Scan for the cell matching the given text and deliver its [x, y] coordinate at center. 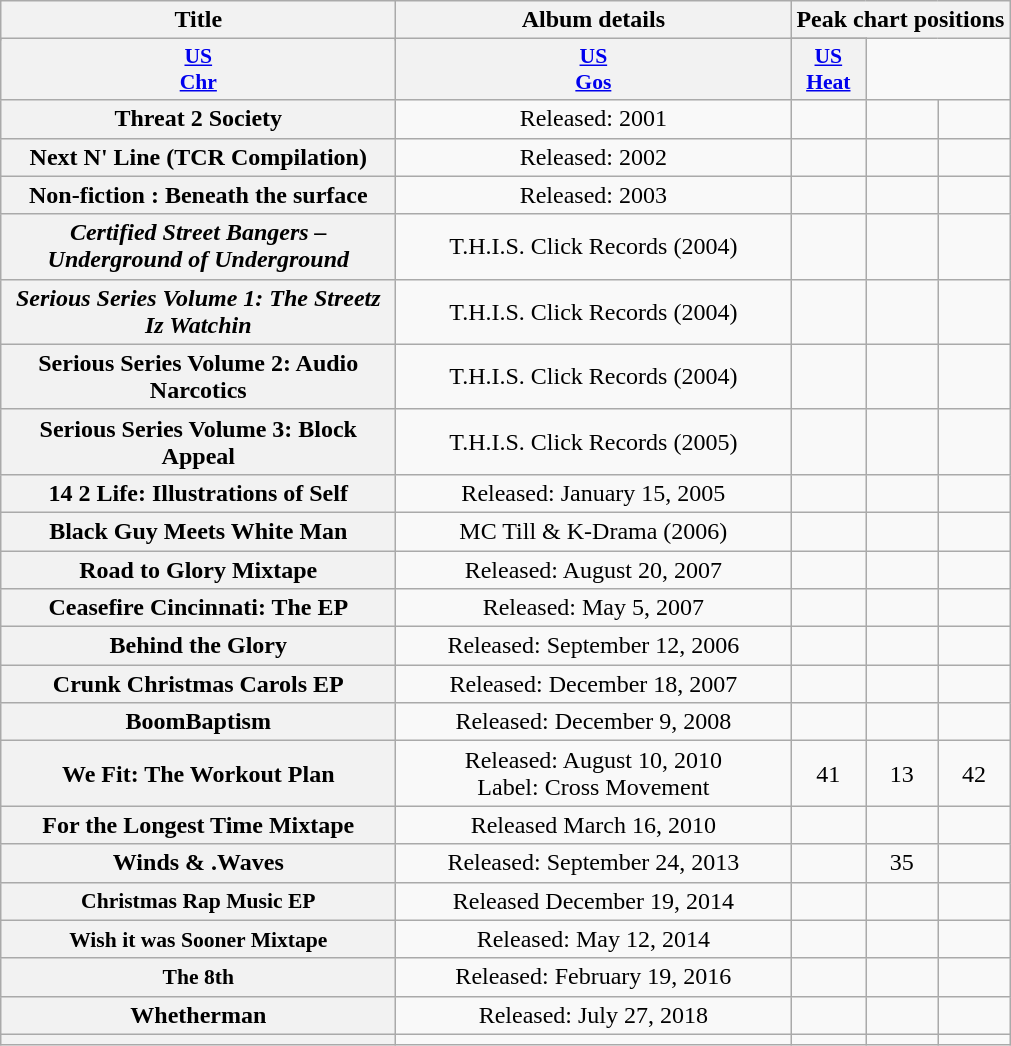
For the Longest Time Mixtape [198, 825]
USChr [198, 70]
Behind the Glory [198, 646]
13 [902, 774]
Serious Series Volume 3: Block Appeal [198, 442]
We Fit: The Workout Plan [198, 774]
Released: May 5, 2007 [594, 608]
Certified Street Bangers – Underground of Underground [198, 246]
USGos [594, 70]
Released: 2001 [594, 119]
MC Till & K-Drama (2006) [594, 531]
Album details [594, 20]
Released: July 27, 2018 [594, 1015]
Threat 2 Society [198, 119]
Whetherman [198, 1015]
Serious Series Volume 1: The Streetz Iz Watchin [198, 312]
Released: December 18, 2007 [594, 684]
Next N' Line (TCR Compilation) [198, 157]
Released: May 12, 2014 [594, 939]
35 [902, 863]
Released: September 24, 2013 [594, 863]
Road to Glory Mixtape [198, 569]
The 8th [198, 977]
Winds & .Waves [198, 863]
Black Guy Meets White Man [198, 531]
Title [198, 20]
Released: 2002 [594, 157]
Serious Series Volume 2: Audio Narcotics [198, 376]
Released: August 10, 2010Label: Cross Movement [594, 774]
Released: September 12, 2006 [594, 646]
Crunk Christmas Carols EP [198, 684]
Ceasefire Cincinnati: The EP [198, 608]
Released: February 19, 2016 [594, 977]
USHeat [828, 70]
Released March 16, 2010 [594, 825]
Christmas Rap Music EP [198, 901]
Peak chart positions [900, 20]
Released: January 15, 2005 [594, 493]
T.H.I.S. Click Records (2005) [594, 442]
Released: December 9, 2008 [594, 722]
Released December 19, 2014 [594, 901]
Released: 2003 [594, 195]
41 [828, 774]
BoomBaptism [198, 722]
14 2 Life: Illustrations of Self [198, 493]
Non-fiction : Beneath the surface [198, 195]
Wish it was Sooner Mixtape [198, 939]
42 [974, 774]
Released: August 20, 2007 [594, 569]
